Determine the (x, y) coordinate at the center of the cell enclosing the given text.  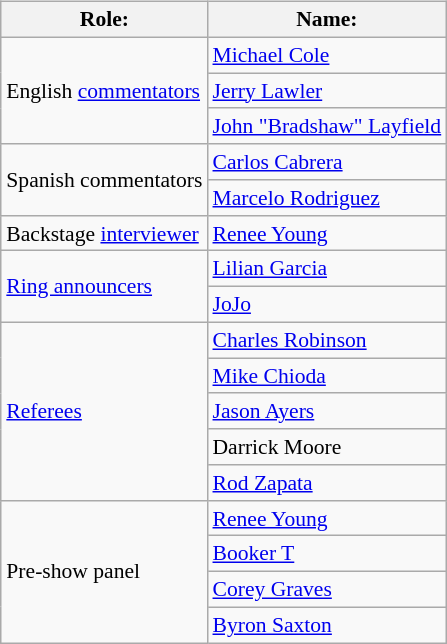
John "Bradshaw" Layfield (326, 126)
Byron Saxton (326, 625)
JoJo (326, 305)
Corey Graves (326, 590)
Ring announcers (104, 286)
Marcelo Rodriguez (326, 198)
Mike Chioda (326, 376)
Lilian Garcia (326, 269)
Jason Ayers (326, 411)
Carlos Cabrera (326, 162)
Michael Cole (326, 55)
Spanish commentators (104, 180)
Booker T (326, 554)
Rod Zapata (326, 483)
Pre-show panel (104, 571)
Charles Robinson (326, 340)
Darrick Moore (326, 447)
Referees (104, 411)
Role: (104, 20)
English commentators (104, 90)
Backstage interviewer (104, 233)
Name: (326, 20)
Jerry Lawler (326, 91)
